Find where the given text appears and provide that cell's center as (X, Y) coordinate. 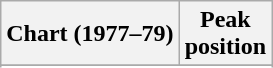
Peakposition (225, 34)
Chart (1977–79) (90, 34)
